Locate the cell with the specified text and output its (X, Y) center coordinate. 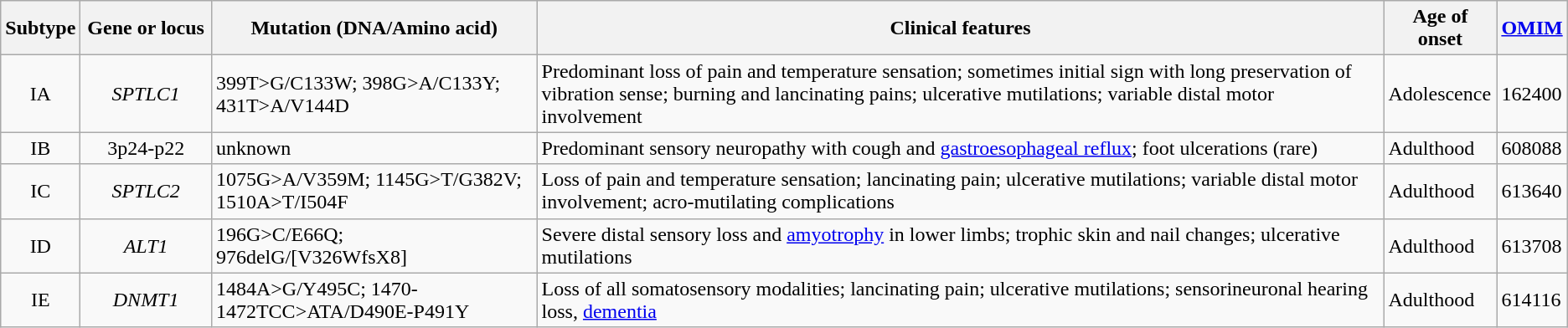
Loss of all somatosensory modalities; lancinating pain; ulcerative mutilations; sensorineuronal hearing loss, dementia (960, 300)
OMIM (1532, 28)
SPTLC1 (146, 94)
Adolescence (1441, 94)
IB (40, 148)
162400 (1532, 94)
614116 (1532, 300)
3p24-p22 (146, 148)
Age of onset (1441, 28)
Gene or locus (146, 28)
IE (40, 300)
613640 (1532, 191)
608088 (1532, 148)
Loss of pain and temperature sensation; lancinating pain; ulcerative mutilations; variable distal motor involvement; acro-mutilating complications (960, 191)
Mutation (DNA/Amino acid) (374, 28)
Subtype (40, 28)
196G>C/E66Q; 976delG/[V326WfsX8] (374, 246)
1075G>A/V359M; 1145G>T/G382V; 1510A>T/I504F (374, 191)
1484A>G/Y495C; 1470-1472TCC>ATA/D490E-P491Y (374, 300)
ALT1 (146, 246)
IA (40, 94)
613708 (1532, 246)
ID (40, 246)
IC (40, 191)
399T>G/C133W; 398G>A/C133Y; 431T>A/V144D (374, 94)
SPTLC2 (146, 191)
unknown (374, 148)
Predominant sensory neuropathy with cough and gastroesophageal reflux; foot ulcerations (rare) (960, 148)
DNMT1 (146, 300)
Clinical features (960, 28)
Severe distal sensory loss and amyotrophy in lower limbs; trophic skin and nail changes; ulcerative mutilations (960, 246)
